Provide the [x, y] coordinate of the cell's center where the given text is located.  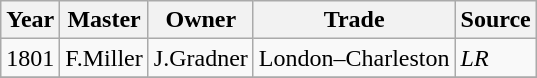
1801 [30, 58]
Source [496, 20]
Year [30, 20]
J.Gradner [200, 58]
F.Miller [104, 58]
LR [496, 58]
London–Charleston [354, 58]
Trade [354, 20]
Owner [200, 20]
Master [104, 20]
